Pinpoint the cell where the given text exists, returning its (x, y) midpoint coordinate. 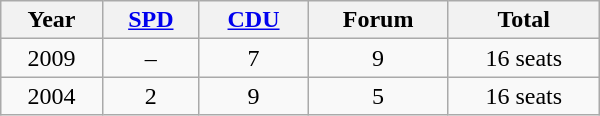
2004 (52, 96)
Year (52, 20)
SPD (150, 20)
– (150, 58)
5 (378, 96)
2009 (52, 58)
CDU (253, 20)
7 (253, 58)
2 (150, 96)
Total (524, 20)
Forum (378, 20)
